Extract the [x, y] coordinate from the center of the cell holding the provided text.  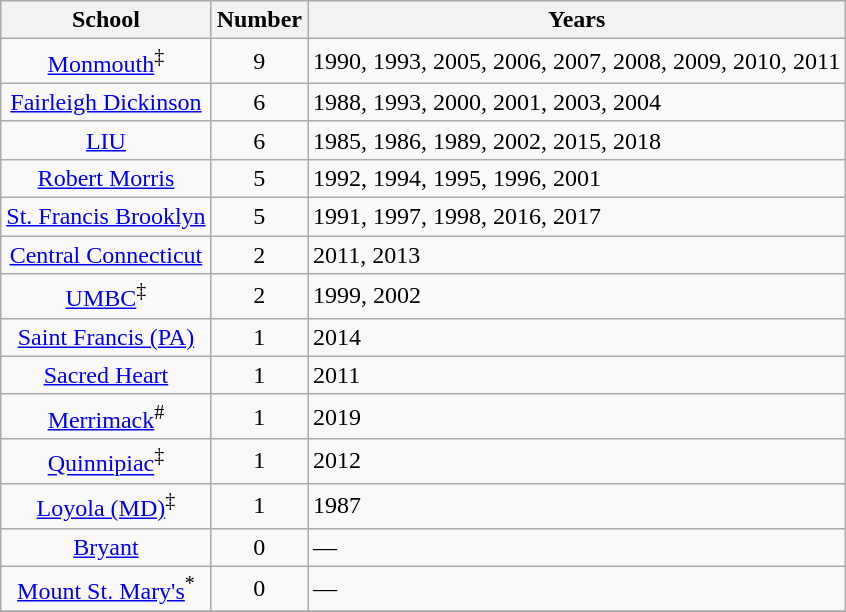
1987 [577, 506]
St. Francis Brooklyn [106, 217]
Central Connecticut [106, 255]
Bryant [106, 547]
Monmouth‡ [106, 62]
LIU [106, 140]
1985, 1986, 1989, 2002, 2015, 2018 [577, 140]
Loyola (MD)‡ [106, 506]
Quinnipiac‡ [106, 462]
1988, 1993, 2000, 2001, 2003, 2004 [577, 102]
1990, 1993, 2005, 2006, 2007, 2008, 2009, 2010, 2011 [577, 62]
2011, 2013 [577, 255]
Number [259, 20]
1992, 1994, 1995, 1996, 2001 [577, 178]
9 [259, 62]
1991, 1997, 1998, 2016, 2017 [577, 217]
Merrimack# [106, 416]
1999, 2002 [577, 296]
Mount St. Mary's* [106, 588]
2014 [577, 337]
2019 [577, 416]
Robert Morris [106, 178]
2012 [577, 462]
Years [577, 20]
Fairleigh Dickinson [106, 102]
School [106, 20]
Sacred Heart [106, 375]
2011 [577, 375]
UMBC‡ [106, 296]
Saint Francis (PA) [106, 337]
